From the cell containing the given text, extract its center point as [X, Y] coordinate. 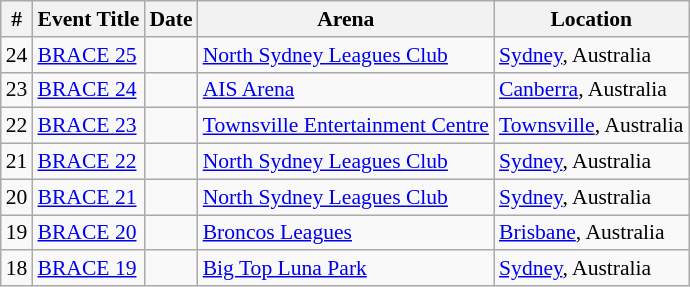
BRACE 21 [88, 197]
BRACE 19 [88, 269]
22 [17, 126]
19 [17, 233]
Date [170, 19]
Townsville Entertainment Centre [346, 126]
23 [17, 90]
Location [591, 19]
21 [17, 162]
BRACE 22 [88, 162]
BRACE 20 [88, 233]
BRACE 23 [88, 126]
BRACE 25 [88, 55]
Townsville, Australia [591, 126]
AIS Arena [346, 90]
Canberra, Australia [591, 90]
Event Title [88, 19]
Broncos Leagues [346, 233]
20 [17, 197]
Big Top Luna Park [346, 269]
# [17, 19]
Brisbane, Australia [591, 233]
24 [17, 55]
BRACE 24 [88, 90]
Arena [346, 19]
18 [17, 269]
